Determine the (X, Y) coordinate at the center of the cell enclosing the given text.  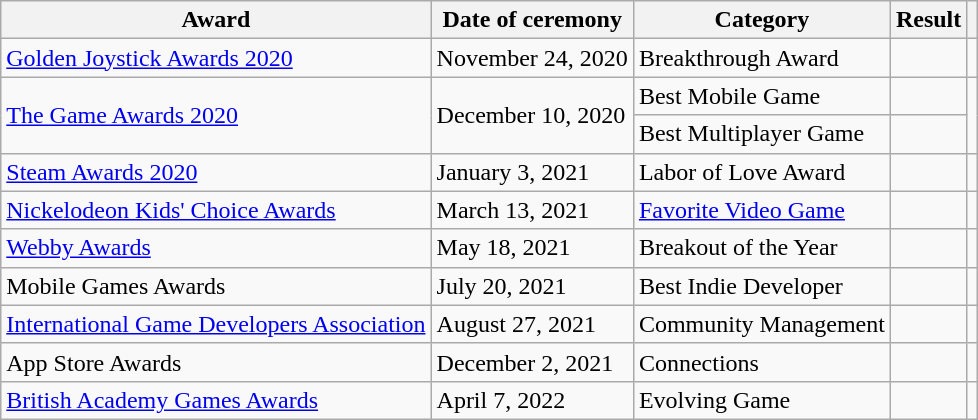
Award (216, 20)
Best Indie Developer (762, 286)
Golden Joystick Awards 2020 (216, 58)
Nickelodeon Kids' Choice Awards (216, 210)
July 20, 2021 (532, 286)
App Store Awards (216, 362)
Favorite Video Game (762, 210)
Best Multiplayer Game (762, 134)
Breakthrough Award (762, 58)
Community Management (762, 324)
Evolving Game (762, 400)
Mobile Games Awards (216, 286)
December 10, 2020 (532, 115)
Breakout of the Year (762, 248)
Steam Awards 2020 (216, 172)
British Academy Games Awards (216, 400)
November 24, 2020 (532, 58)
August 27, 2021 (532, 324)
December 2, 2021 (532, 362)
Labor of Love Award (762, 172)
Best Mobile Game (762, 96)
The Game Awards 2020 (216, 115)
May 18, 2021 (532, 248)
Date of ceremony (532, 20)
April 7, 2022 (532, 400)
Category (762, 20)
Connections (762, 362)
Result (928, 20)
International Game Developers Association (216, 324)
Webby Awards (216, 248)
January 3, 2021 (532, 172)
March 13, 2021 (532, 210)
